Extract the (X, Y) coordinate from the center of the cell holding the provided text.  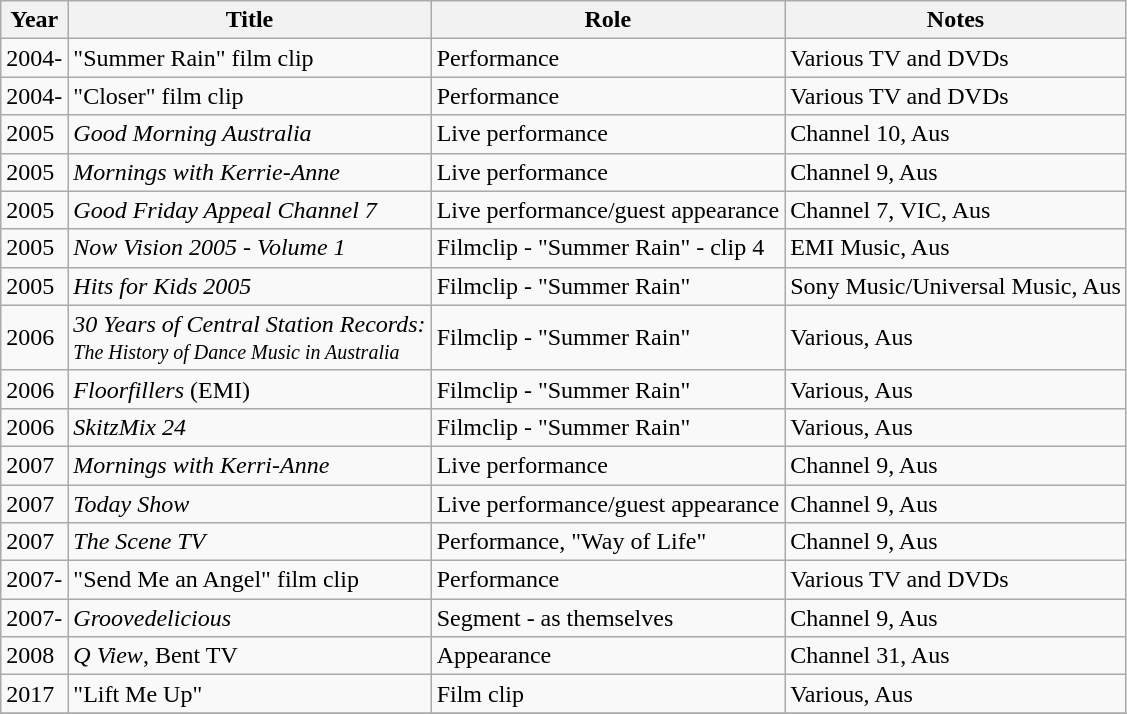
Title (250, 20)
Today Show (250, 503)
Floorfillers (EMI) (250, 389)
Role (608, 20)
"Send Me an Angel" film clip (250, 580)
"Closer" film clip (250, 96)
Appearance (608, 656)
Notes (956, 20)
Now Vision 2005 - Volume 1 (250, 248)
Year (34, 20)
Q View, Bent TV (250, 656)
Filmclip - "Summer Rain" - clip 4 (608, 248)
Channel 31, Aus (956, 656)
Mornings with Kerri-Anne (250, 465)
The Scene TV (250, 542)
EMI Music, Aus (956, 248)
Sony Music/Universal Music, Aus (956, 286)
SkitzMix 24 (250, 427)
Hits for Kids 2005 (250, 286)
2008 (34, 656)
30 Years of Central Station Records:The History of Dance Music in Australia (250, 338)
Good Morning Australia (250, 134)
Film clip (608, 694)
2017 (34, 694)
Good Friday Appeal Channel 7 (250, 210)
Mornings with Kerrie-Anne (250, 172)
Channel 10, Aus (956, 134)
Groovedelicious (250, 618)
Segment - as themselves (608, 618)
"Summer Rain" film clip (250, 58)
Performance, "Way of Life" (608, 542)
Channel 7, VIC, Aus (956, 210)
"Lift Me Up" (250, 694)
